Extract the [x, y] coordinate from the center of the cell holding the provided text.  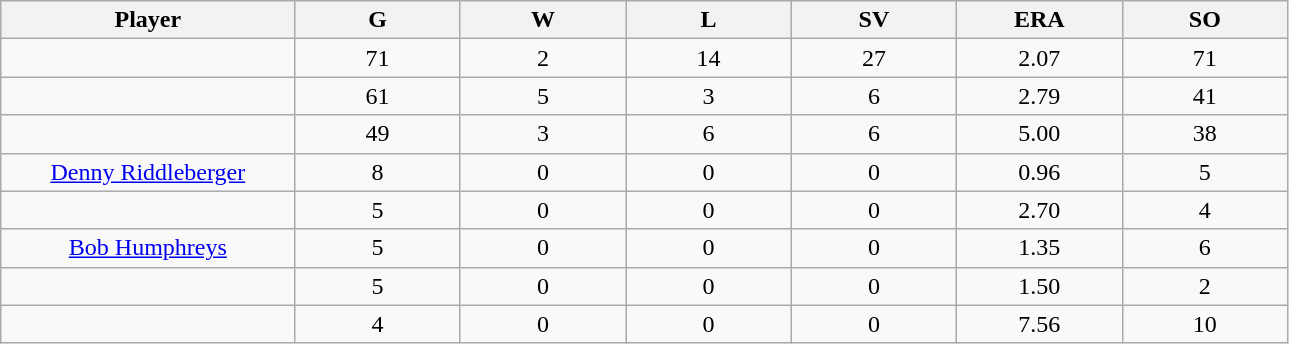
Bob Humphreys [148, 248]
38 [1205, 134]
10 [1205, 324]
SV [874, 20]
27 [874, 58]
2.79 [1040, 96]
2.70 [1040, 210]
SO [1205, 20]
1.35 [1040, 248]
61 [378, 96]
49 [378, 134]
7.56 [1040, 324]
Denny Riddleberger [148, 172]
W [542, 20]
8 [378, 172]
1.50 [1040, 286]
5.00 [1040, 134]
ERA [1040, 20]
14 [708, 58]
41 [1205, 96]
L [708, 20]
Player [148, 20]
2.07 [1040, 58]
0.96 [1040, 172]
G [378, 20]
